Find where the given text appears and provide that cell's center as (x, y) coordinate. 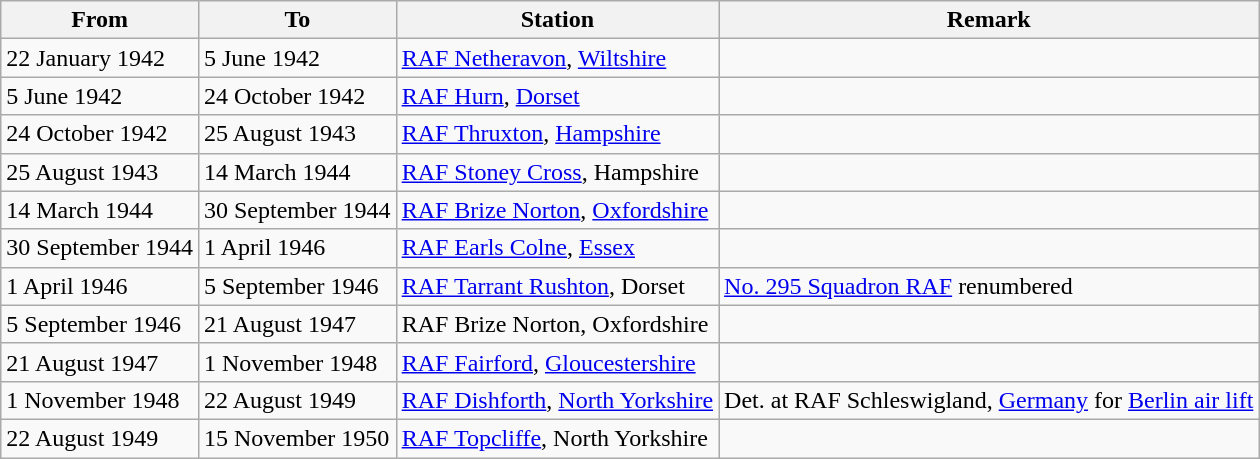
Det. at RAF Schleswigland, Germany for Berlin air lift (989, 400)
RAF Hurn, Dorset (557, 96)
RAF Fairford, Gloucestershire (557, 362)
RAF Topcliffe, North Yorkshire (557, 438)
RAF Thruxton, Hampshire (557, 134)
Remark (989, 20)
RAF Tarrant Rushton, Dorset (557, 286)
15 November 1950 (297, 438)
RAF Netheravon, Wiltshire (557, 58)
RAF Earls Colne, Essex (557, 248)
RAF Stoney Cross, Hampshire (557, 172)
22 January 1942 (100, 58)
Station (557, 20)
RAF Dishforth, North Yorkshire (557, 400)
No. 295 Squadron RAF renumbered (989, 286)
To (297, 20)
From (100, 20)
